Pinpoint the cell where the given text exists, returning its [X, Y] midpoint coordinate. 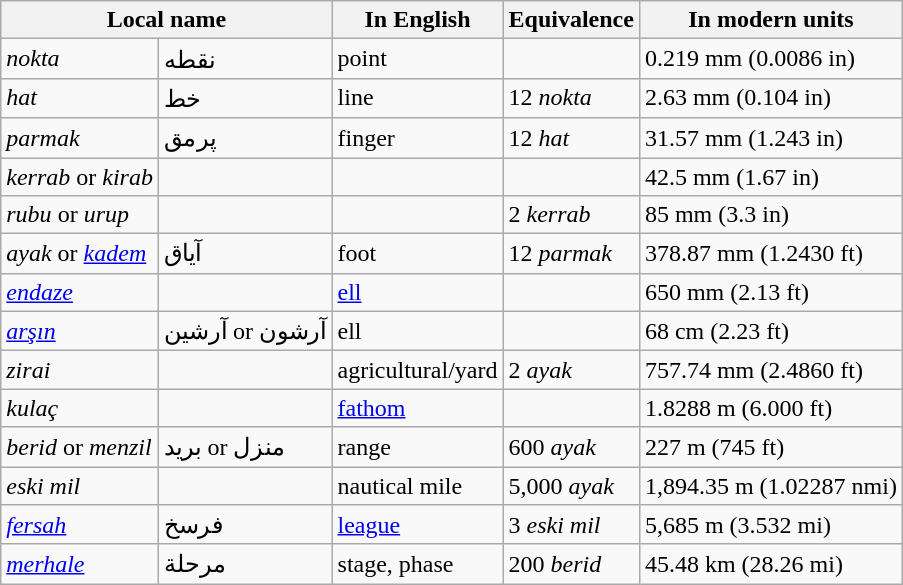
1,894.35 m (1.02287 nmi) [770, 485]
agricultural/yard [418, 370]
eski mil [80, 485]
227 m (745 ft) [770, 447]
hat [80, 98]
آیاق [245, 254]
12 nokta [571, 98]
12 hat [571, 138]
12 parmak [571, 254]
rubu or urup [80, 215]
arşın [80, 331]
2 kerrab [571, 215]
42.5 mm (1.67 in) [770, 177]
378.87 mm (1.2430 ft) [770, 254]
merhale [80, 564]
endaze [80, 292]
zirai [80, 370]
kulaç [80, 408]
kerrab or kirab [80, 177]
range [418, 447]
fathom [418, 408]
0.219 mm (0.0086 in) [770, 59]
31.57 mm (1.243 in) [770, 138]
In English [418, 20]
بريد or منزل [245, 447]
fersah [80, 525]
berid or menzil [80, 447]
5,000 ayak [571, 485]
45.48 km (28.26 mi) [770, 564]
league [418, 525]
مرحلة [245, 564]
stage, phase [418, 564]
2.63 mm (0.104 in) [770, 98]
600 ayak [571, 447]
پرمق [245, 138]
Equivalence [571, 20]
آرشين or آرشون [245, 331]
line [418, 98]
ayak or kadem [80, 254]
parmak [80, 138]
فرسخ [245, 525]
In modern units [770, 20]
1.8288 m (6.000 ft) [770, 408]
3 eski mil [571, 525]
foot [418, 254]
200 berid [571, 564]
finger [418, 138]
85 mm (3.3 in) [770, 215]
68 cm (2.23 ft) [770, 331]
point [418, 59]
نقطه [245, 59]
Local name [166, 20]
2 ayak [571, 370]
خط‎ [245, 98]
757.74 mm (2.4860 ft) [770, 370]
nautical mile [418, 485]
650 mm (2.13 ft) [770, 292]
5,685 m (3.532 mi) [770, 525]
nokta [80, 59]
